Return the [X, Y] coordinate for the center point of the cell that contains the specified text.  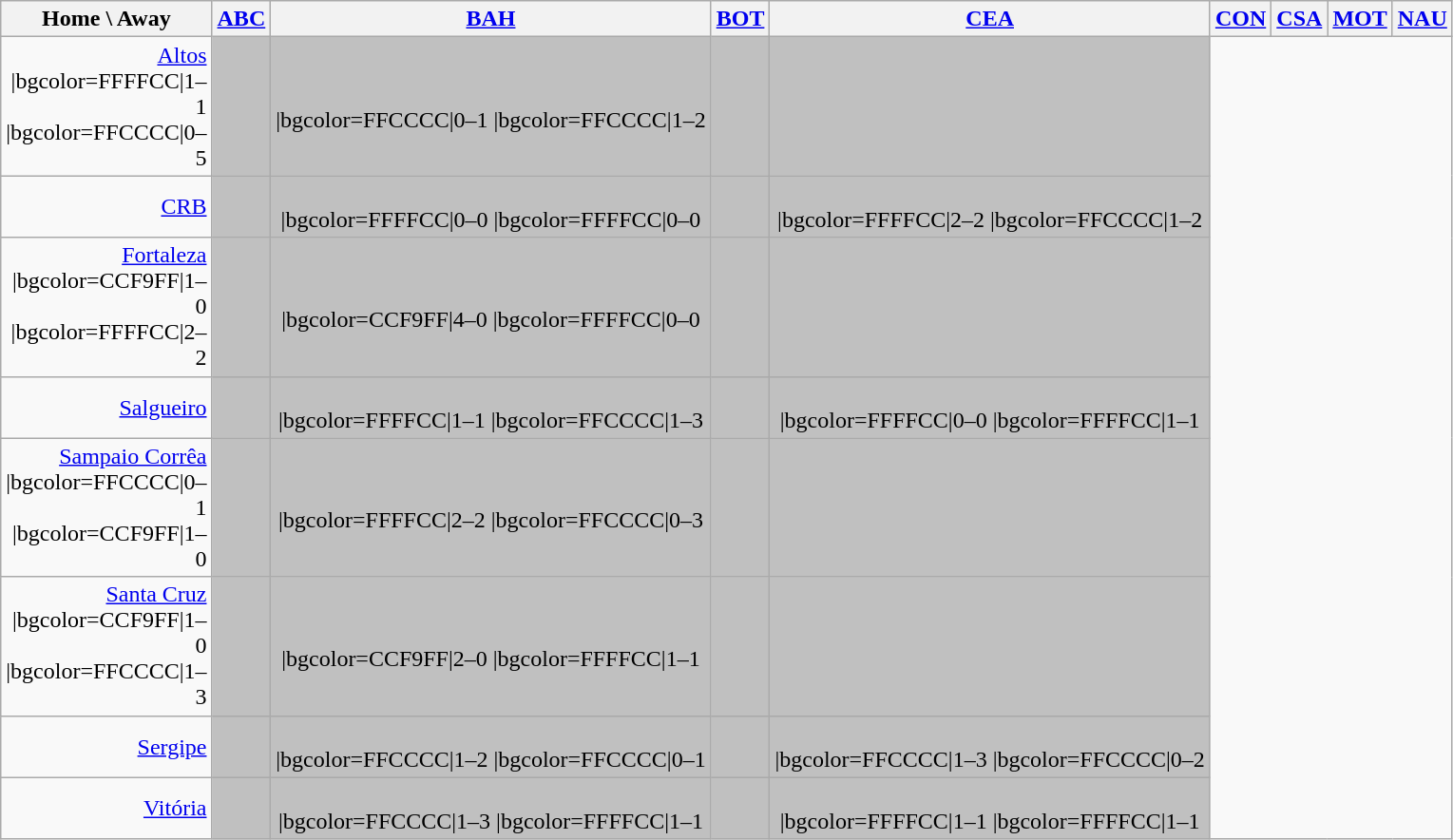
|bgcolor=CCF9FF|4–0 |bgcolor=FFFFCC|0–0 [490, 307]
CEA [990, 19]
CSA [1300, 19]
Sergipe [106, 747]
NAU [1422, 19]
Santa Cruz|bgcolor=CCF9FF|1–0 |bgcolor=FFCCCC|1–3 [106, 646]
Vitória [106, 808]
|bgcolor=CCF9FF|2–0 |bgcolor=FFFFCC|1–1 [490, 646]
Sampaio Corrêa|bgcolor=FFCCCC|0–1 |bgcolor=CCF9FF|1–0 [106, 507]
|bgcolor=FFFFCC|1–1 |bgcolor=FFCCCC|1–3 [490, 407]
ABC [241, 19]
|bgcolor=FFCCCC|1–3 |bgcolor=FFFFCC|1–1 [490, 808]
|bgcolor=FFCCCC|0–1 |bgcolor=FFCCCC|1–2 [490, 106]
|bgcolor=FFFFCC|0–0 |bgcolor=FFFFCC|1–1 [990, 407]
BAH [490, 19]
Altos|bgcolor=FFFFCC|1–1 |bgcolor=FFCCCC|0–5 [106, 106]
|bgcolor=FFFFCC|0–0 |bgcolor=FFFFCC|0–0 [490, 207]
Salgueiro [106, 407]
CON [1240, 19]
|bgcolor=FFFFCC|1–1 |bgcolor=FFFFCC|1–1 [990, 808]
|bgcolor=FFCCCC|1–2 |bgcolor=FFCCCC|0–1 [490, 747]
Fortaleza|bgcolor=CCF9FF|1–0 |bgcolor=FFFFCC|2–2 [106, 307]
BOT [740, 19]
|bgcolor=FFFFCC|2–2 |bgcolor=FFCCCC|1–2 [990, 207]
Home \ Away [106, 19]
MOT [1360, 19]
|bgcolor=FFCCCC|1–3 |bgcolor=FFCCCC|0–2 [990, 747]
|bgcolor=FFFFCC|2–2 |bgcolor=FFCCCC|0–3 [490, 507]
CRB [106, 207]
